Find where the given text appears and provide that cell's center as (X, Y) coordinate. 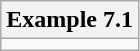
Example 7.1 (70, 20)
